Determine the (x, y) coordinate at the center of the cell enclosing the given text.  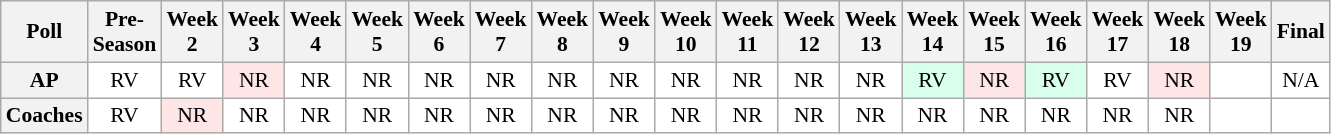
Week10 (686, 32)
Week3 (254, 32)
Final (1301, 32)
Week15 (994, 32)
Week4 (316, 32)
Week5 (377, 32)
Week16 (1056, 32)
Week8 (562, 32)
Week18 (1179, 32)
N/A (1301, 80)
Week9 (624, 32)
Week12 (809, 32)
Week11 (748, 32)
Week13 (871, 32)
Week6 (439, 32)
Week2 (192, 32)
Week14 (933, 32)
Pre-Season (125, 32)
Coaches (44, 116)
AP (44, 80)
Week19 (1241, 32)
Poll (44, 32)
Week17 (1118, 32)
Week7 (501, 32)
